Extract the [X, Y] coordinate from the center of the cell holding the provided text.  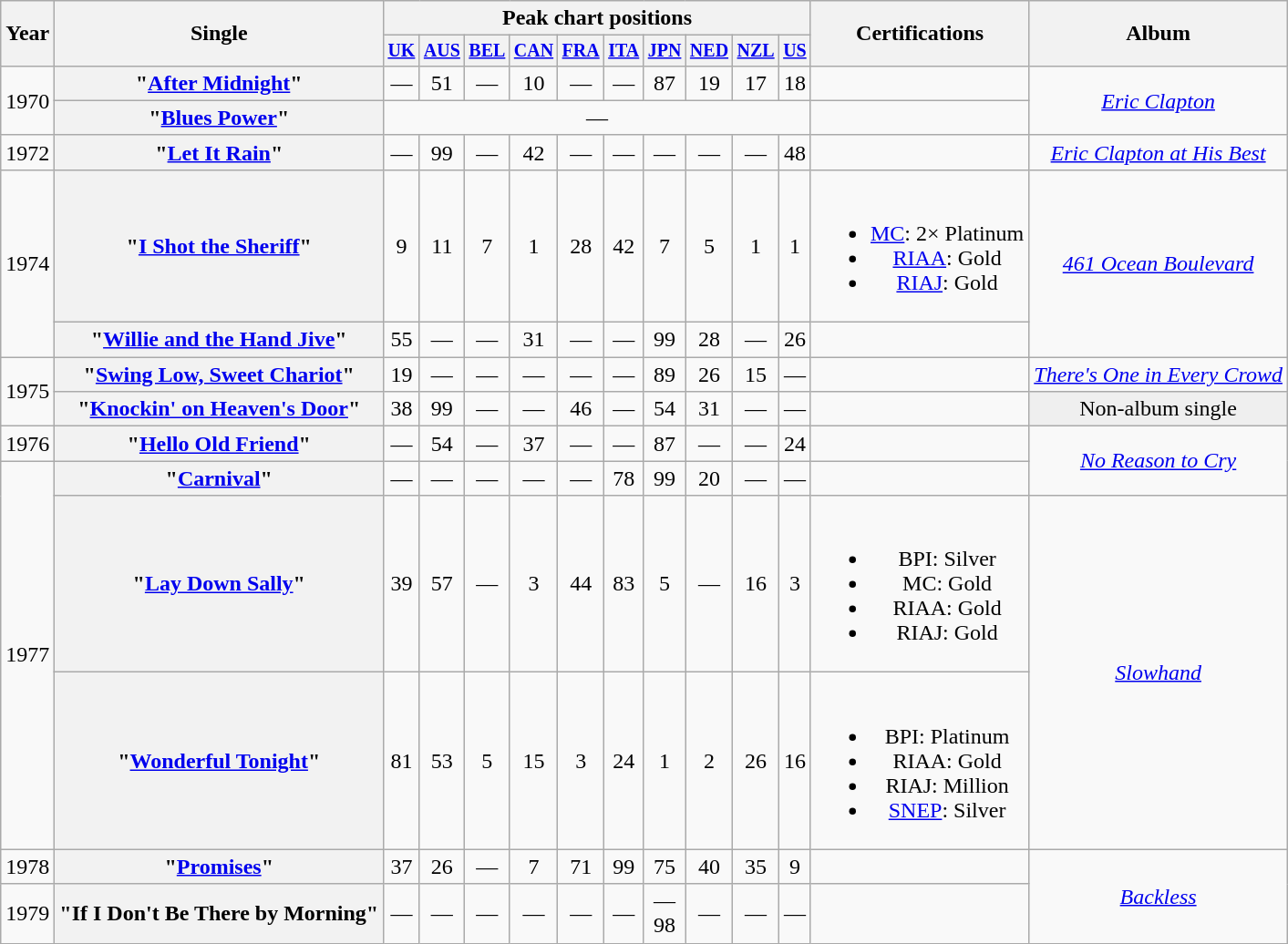
1972 [27, 152]
48 [795, 152]
38 [401, 409]
US [795, 51]
Year [27, 34]
81 [401, 761]
—98 [665, 913]
461 Ocean Boulevard [1159, 262]
71 [582, 867]
"Knockin' on Heaven's Door" [219, 409]
FRA [582, 51]
Single [219, 34]
"After Midnight" [219, 83]
2 [709, 761]
"I Shot the Sheriff" [219, 246]
ITA [623, 51]
40 [709, 867]
JPN [665, 51]
CAN [534, 51]
17 [757, 83]
"Promises" [219, 867]
51 [441, 83]
Backless [1159, 897]
MC: 2× PlatinumRIAA: GoldRIAJ: Gold [919, 246]
Slowhand [1159, 672]
Certifications [919, 34]
44 [582, 584]
Album [1159, 34]
1970 [27, 100]
1978 [27, 867]
1979 [27, 913]
78 [623, 478]
35 [757, 867]
39 [401, 584]
89 [665, 375]
No Reason to Cry [1159, 461]
BEL [487, 51]
"Swing Low, Sweet Chariot" [219, 375]
"Hello Old Friend" [219, 444]
"If I Don't Be There by Morning" [219, 913]
Eric Clapton at His Best [1159, 152]
46 [582, 409]
NZL [757, 51]
57 [441, 584]
BPI: SilverMC: GoldRIAA: GoldRIAJ: Gold [919, 584]
10 [534, 83]
"Let It Rain" [219, 152]
1974 [27, 262]
"Lay Down Sally" [219, 584]
1977 [27, 655]
"Willie and the Hand Jive" [219, 340]
11 [441, 246]
55 [401, 340]
83 [623, 584]
AUS [441, 51]
53 [441, 761]
18 [795, 83]
BPI: PlatinumRIAA: GoldRIAJ: MillionSNEP: Silver [919, 761]
UK [401, 51]
75 [665, 867]
Non-album single [1159, 409]
There's One in Every Crowd [1159, 375]
1976 [27, 444]
1975 [27, 392]
Eric Clapton [1159, 100]
"Wonderful Tonight" [219, 761]
20 [709, 478]
"Blues Power" [219, 118]
Peak chart positions [598, 18]
"Carnival" [219, 478]
NED [709, 51]
